Pinpoint the cell where the given text exists, returning its (x, y) midpoint coordinate. 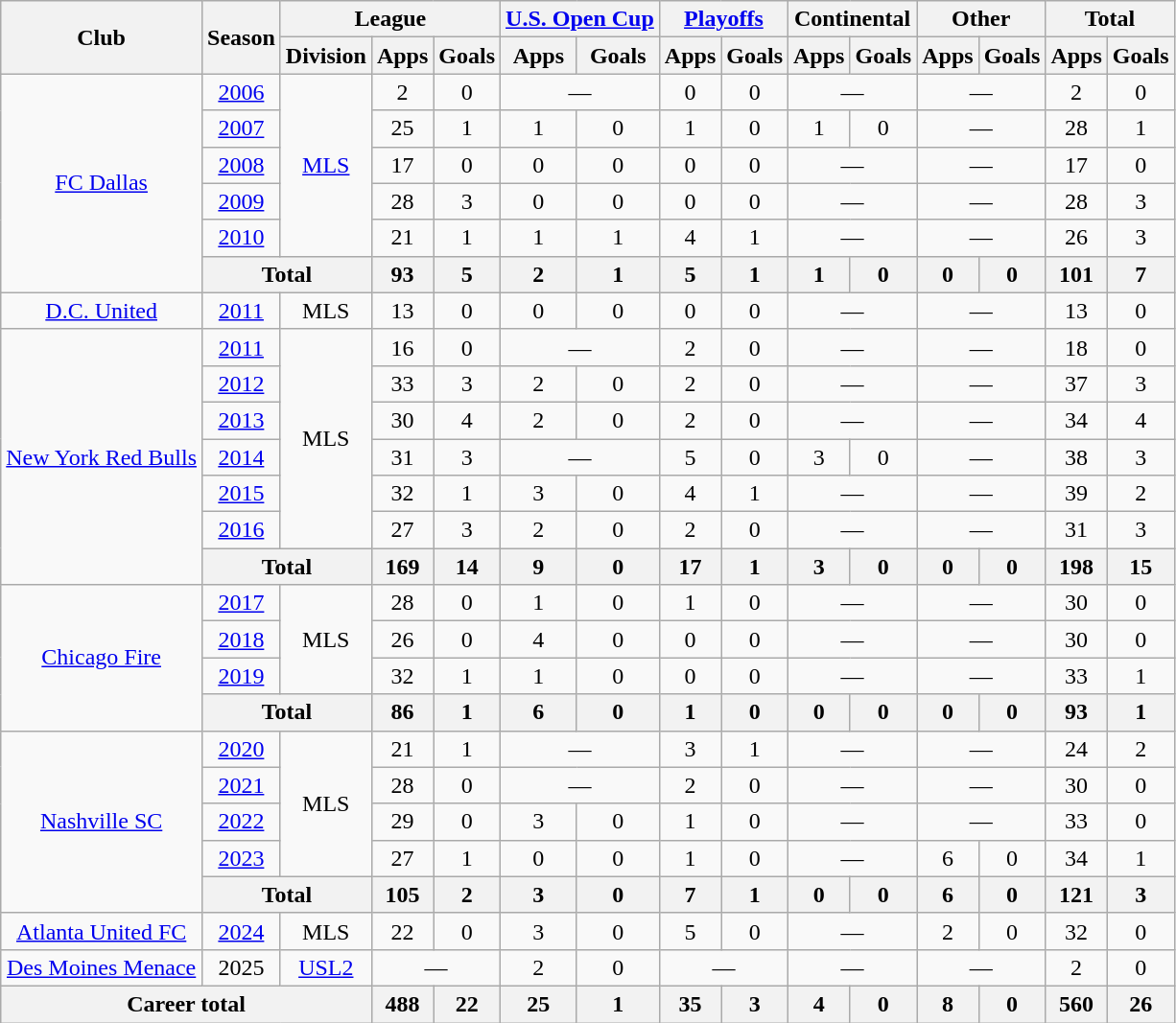
2018 (242, 639)
2015 (242, 494)
39 (1076, 494)
2017 (242, 603)
8 (948, 1004)
488 (402, 1004)
2019 (242, 676)
15 (1141, 567)
14 (467, 567)
2006 (242, 92)
Career total (186, 1004)
League (389, 19)
Club (102, 37)
Division (326, 56)
FC Dallas (102, 183)
2008 (242, 165)
2013 (242, 420)
2023 (242, 858)
2025 (242, 967)
Other (981, 19)
169 (402, 567)
16 (402, 347)
Playoffs (723, 19)
18 (1076, 347)
24 (1076, 749)
Season (242, 37)
560 (1076, 1004)
2020 (242, 749)
29 (402, 822)
2016 (242, 530)
38 (1076, 457)
2009 (242, 201)
101 (1076, 274)
2014 (242, 457)
Atlanta United FC (102, 931)
35 (690, 1004)
2021 (242, 785)
2024 (242, 931)
Continental (853, 19)
86 (402, 712)
198 (1076, 567)
9 (539, 567)
2022 (242, 822)
USL2 (326, 967)
2007 (242, 128)
Nashville SC (102, 822)
Des Moines Menace (102, 967)
U.S. Open Cup (580, 19)
37 (1076, 384)
2012 (242, 384)
2010 (242, 238)
Chicago Fire (102, 658)
D.C. United (102, 311)
105 (402, 895)
121 (1076, 895)
New York Red Bulls (102, 456)
